Search for the cell housing the specified text and yield its (x, y) center coordinate. 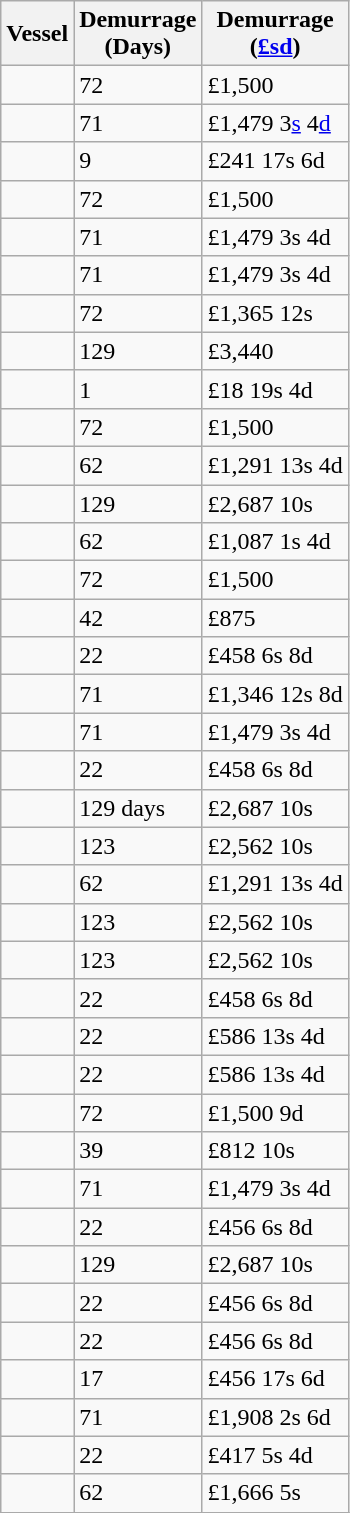
£18 19s 4d (275, 389)
39 (138, 1151)
£241 17s 6d (275, 161)
£1,908 2s 6d (275, 1417)
£1,666 5s (275, 1493)
£1,087 1s 4d (275, 542)
£3,440 (275, 351)
£1,346 12s 8d (275, 694)
Demurrage(Days) (138, 34)
17 (138, 1379)
£1,365 12s (275, 313)
£456 17s 6d (275, 1379)
129 days (138, 808)
Vessel (38, 34)
£812 10s (275, 1151)
Demurrage(£sd) (275, 34)
1 (138, 389)
£1,500 9d (275, 1113)
42 (138, 618)
9 (138, 161)
£417 5s 4d (275, 1455)
£875 (275, 618)
